Identify which cell holds the provided text, then report its (x, y) central coordinate. 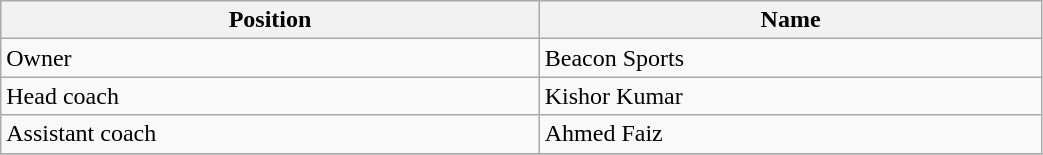
Kishor Kumar (790, 96)
Ahmed Faiz (790, 134)
Beacon Sports (790, 58)
Assistant coach (270, 134)
Head coach (270, 96)
Position (270, 20)
Name (790, 20)
Owner (270, 58)
